Capture the cell that displays the provided text and extract its [X, Y] central coordinate. 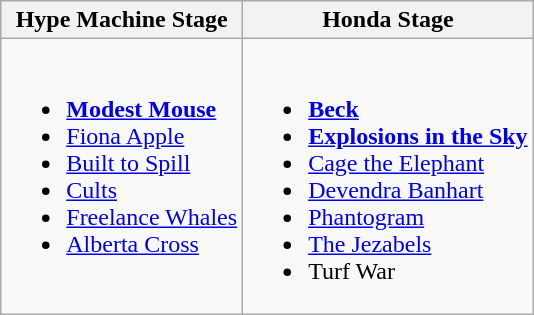
Honda Stage [388, 20]
Modest MouseFiona AppleBuilt to SpillCultsFreelance WhalesAlberta Cross [122, 176]
BeckExplosions in the SkyCage the ElephantDevendra BanhartPhantogramThe JezabelsTurf War [388, 176]
Hype Machine Stage [122, 20]
